Scan for the cell matching the given text and deliver its [X, Y] coordinate at center. 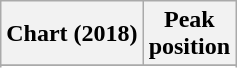
Peakposition [189, 34]
Chart (2018) [72, 34]
